Return the [x, y] coordinate for the center point of the cell that contains the specified text.  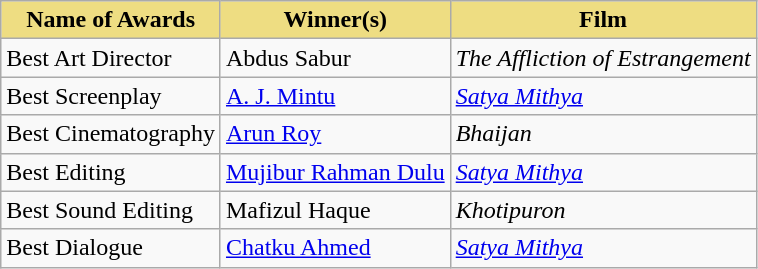
A. J. Mintu [335, 96]
Best Screenplay [111, 96]
Best Editing [111, 172]
Name of Awards [111, 20]
Khotipuron [603, 210]
Best Sound Editing [111, 210]
Mujibur Rahman Dulu [335, 172]
Chatku Ahmed [335, 248]
Mafizul Haque [335, 210]
The Affliction of Estrangement [603, 58]
Arun Roy [335, 134]
Best Dialogue [111, 248]
Winner(s) [335, 20]
Film [603, 20]
Best Art Director [111, 58]
Abdus Sabur [335, 58]
Bhaijan [603, 134]
Best Cinematography [111, 134]
